Find where the given text appears and provide that cell's center as (x, y) coordinate. 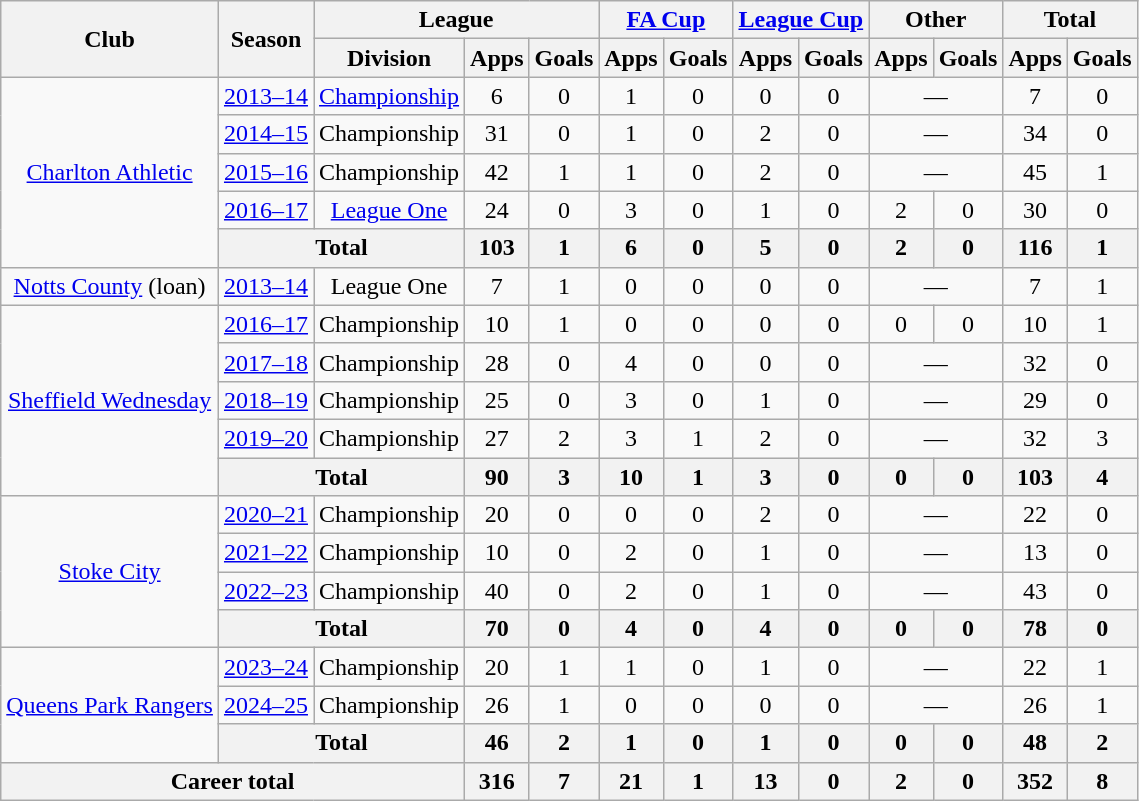
45 (1035, 172)
78 (1035, 629)
Sheffield Wednesday (110, 400)
Division (390, 58)
21 (631, 781)
League (456, 20)
30 (1035, 210)
28 (497, 362)
Stoke City (110, 572)
46 (497, 743)
42 (497, 172)
116 (1035, 248)
2017–18 (266, 362)
2019–20 (266, 438)
Charlton Athletic (110, 172)
Career total (233, 781)
8 (1102, 781)
2021–22 (266, 553)
25 (497, 400)
29 (1035, 400)
70 (497, 629)
2014–15 (266, 134)
2018–19 (266, 400)
34 (1035, 134)
FA Cup (666, 20)
Other (936, 20)
Queens Park Rangers (110, 705)
Club (110, 39)
2020–21 (266, 515)
2022–23 (266, 591)
90 (497, 477)
48 (1035, 743)
League Cup (801, 20)
Season (266, 39)
2024–25 (266, 705)
2023–24 (266, 667)
27 (497, 438)
43 (1035, 591)
Notts County (loan) (110, 286)
40 (497, 591)
5 (766, 248)
24 (497, 210)
316 (497, 781)
2015–16 (266, 172)
352 (1035, 781)
31 (497, 134)
